Return (X, Y) of the center of cell containing provided text 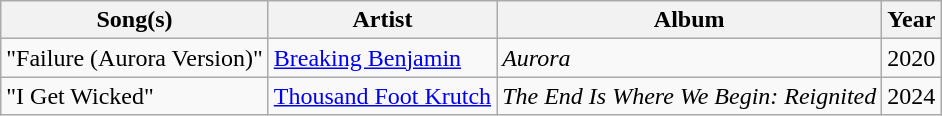
Year (912, 20)
Aurora (690, 58)
2020 (912, 58)
"Failure (Aurora Version)" (134, 58)
Artist (382, 20)
Breaking Benjamin (382, 58)
Album (690, 20)
Thousand Foot Krutch (382, 96)
"I Get Wicked" (134, 96)
Song(s) (134, 20)
2024 (912, 96)
The End Is Where We Begin: Reignited (690, 96)
